Return the (X, Y) coordinate for the center point of the cell that contains the specified text.  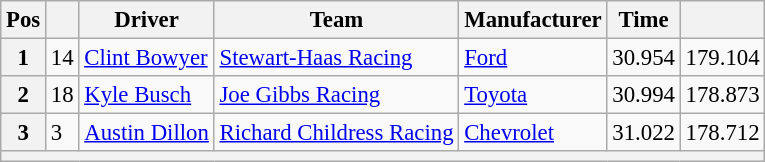
Manufacturer (533, 20)
Joe Gibbs Racing (336, 95)
Stewart-Haas Racing (336, 58)
Ford (533, 58)
178.873 (722, 95)
14 (62, 58)
30.954 (644, 58)
1 (24, 58)
2 (24, 95)
Team (336, 20)
31.022 (644, 133)
178.712 (722, 133)
Toyota (533, 95)
Driver (146, 20)
Kyle Busch (146, 95)
Clint Bowyer (146, 58)
179.104 (722, 58)
30.994 (644, 95)
Austin Dillon (146, 133)
Pos (24, 20)
Time (644, 20)
Chevrolet (533, 133)
18 (62, 95)
Richard Childress Racing (336, 133)
